Provide the [x, y] coordinate of the cell's center where the given text is located.  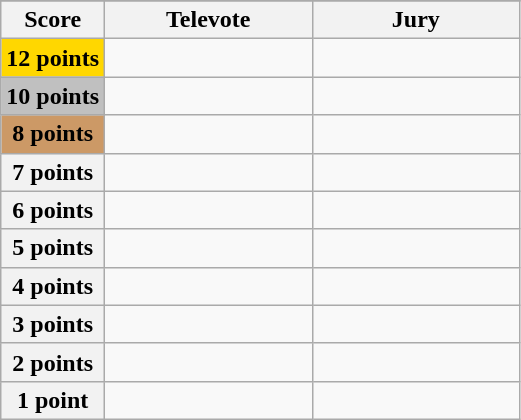
4 points [53, 286]
10 points [53, 96]
Jury [416, 20]
1 point [53, 400]
6 points [53, 210]
3 points [53, 324]
2 points [53, 362]
Televote [209, 20]
12 points [53, 58]
5 points [53, 248]
Score [53, 20]
8 points [53, 134]
7 points [53, 172]
